Extract the [x, y] coordinate from the center of the cell holding the provided text.  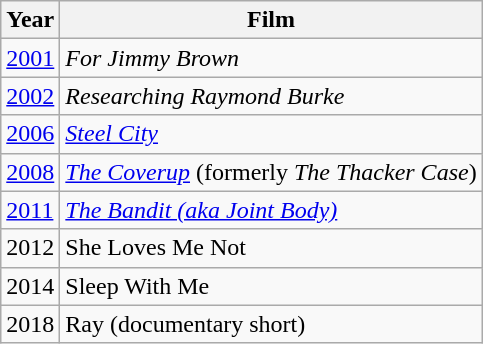
Steel City [271, 134]
2002 [30, 96]
2012 [30, 248]
2018 [30, 324]
2014 [30, 286]
Sleep With Me [271, 286]
Film [271, 20]
The Bandit (aka Joint Body) [271, 210]
Researching Raymond Burke [271, 96]
2001 [30, 58]
2011 [30, 210]
2008 [30, 172]
For Jimmy Brown [271, 58]
The Coverup (formerly The Thacker Case) [271, 172]
She Loves Me Not [271, 248]
Ray (documentary short) [271, 324]
2006 [30, 134]
Year [30, 20]
